Locate the cell with the specified text and output its [x, y] center coordinate. 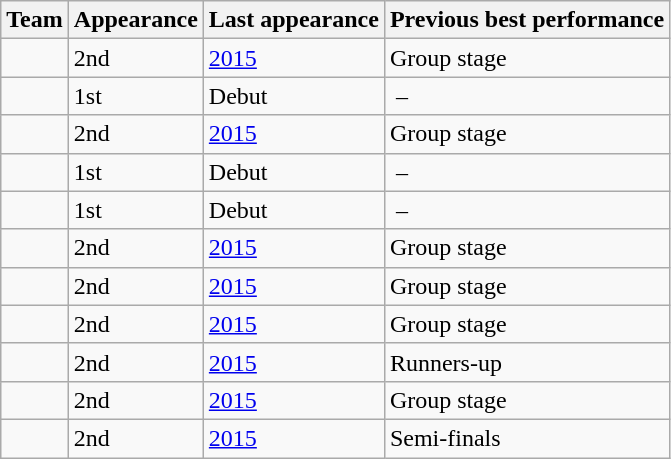
Runners-up [526, 362]
Appearance [136, 20]
Previous best performance [526, 20]
Last appearance [294, 20]
Team [35, 20]
Semi-finals [526, 438]
